From the cell containing the given text, extract its center point as (x, y) coordinate. 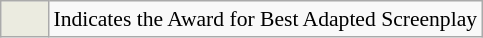
Indicates the Award for Best Adapted Screenplay (265, 19)
